Return the (x, y) coordinate for the center point of the cell that contains the specified text.  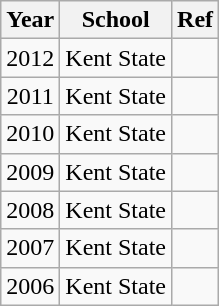
2011 (30, 96)
2012 (30, 58)
2006 (30, 286)
2010 (30, 134)
2007 (30, 248)
Ref (196, 20)
School (116, 20)
2008 (30, 210)
Year (30, 20)
2009 (30, 172)
